Scan for the cell matching the given text and deliver its (x, y) coordinate at center. 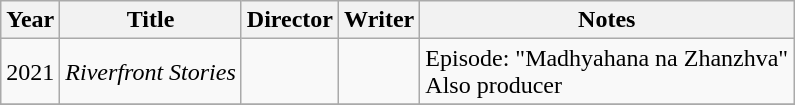
Episode: "Madhyahana na Zhanzhva" Also producer (607, 72)
Year (30, 20)
Director (290, 20)
Title (151, 20)
Notes (607, 20)
Riverfront Stories (151, 72)
Writer (380, 20)
2021 (30, 72)
